For the text-containing cell, return its midpoint in (X, Y) coordinate format. 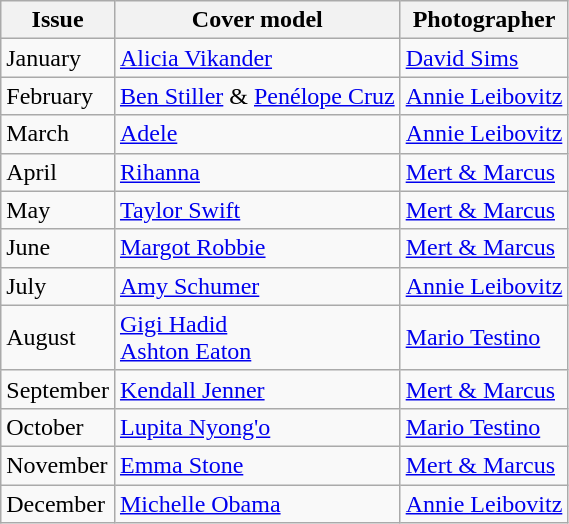
April (58, 172)
Amy Schumer (257, 286)
Ben Stiller & Penélope Cruz (257, 96)
March (58, 134)
Gigi HadidAshton Eaton (257, 338)
Margot Robbie (257, 248)
Adele (257, 134)
November (58, 465)
David Sims (484, 58)
Rihanna (257, 172)
January (58, 58)
February (58, 96)
Alicia Vikander (257, 58)
Emma Stone (257, 465)
Kendall Jenner (257, 389)
October (58, 427)
June (58, 248)
December (58, 503)
August (58, 338)
Photographer (484, 20)
September (58, 389)
May (58, 210)
Taylor Swift (257, 210)
Lupita Nyong'o (257, 427)
Cover model (257, 20)
July (58, 286)
Issue (58, 20)
Michelle Obama (257, 503)
